Output the [x, y] coordinate of the center of the cell containing the given text.  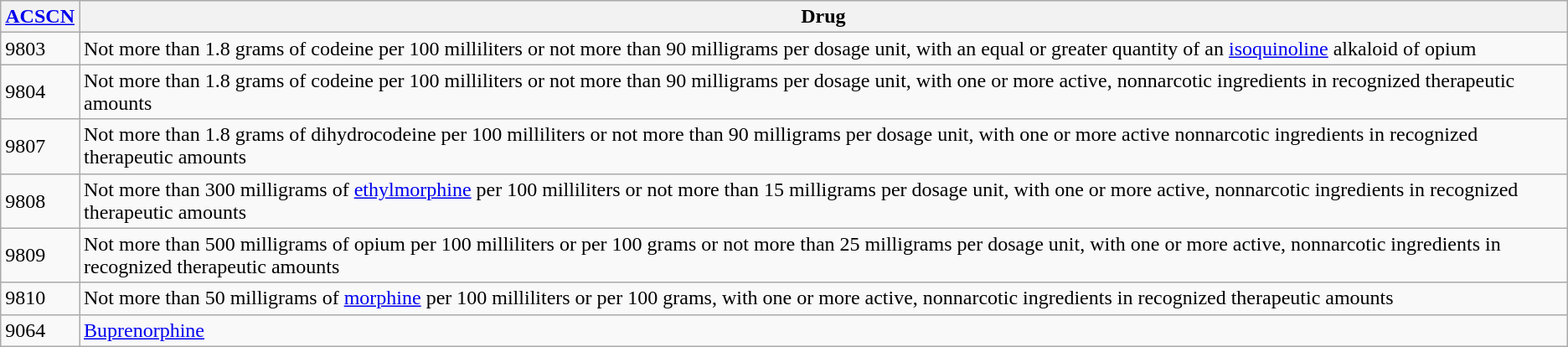
9064 [40, 330]
9810 [40, 298]
9807 [40, 146]
Buprenorphine [823, 330]
ACSCN [40, 17]
9804 [40, 92]
9808 [40, 201]
Drug [823, 17]
9803 [40, 49]
9809 [40, 255]
